Locate the cell with the specified text and output its (x, y) center coordinate. 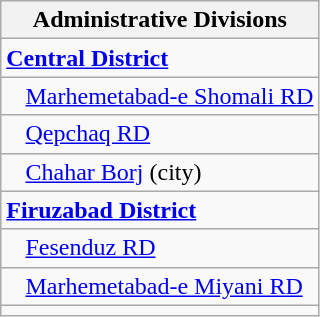
Marhemetabad-e Shomali RD (160, 96)
Administrative Divisions (160, 20)
Qepchaq RD (160, 134)
Central District (160, 58)
Marhemetabad-e Miyani RD (160, 286)
Chahar Borj (city) (160, 172)
Fesenduz RD (160, 248)
Firuzabad District (160, 210)
